Extract the [x, y] coordinate from the center of the cell holding the provided text.  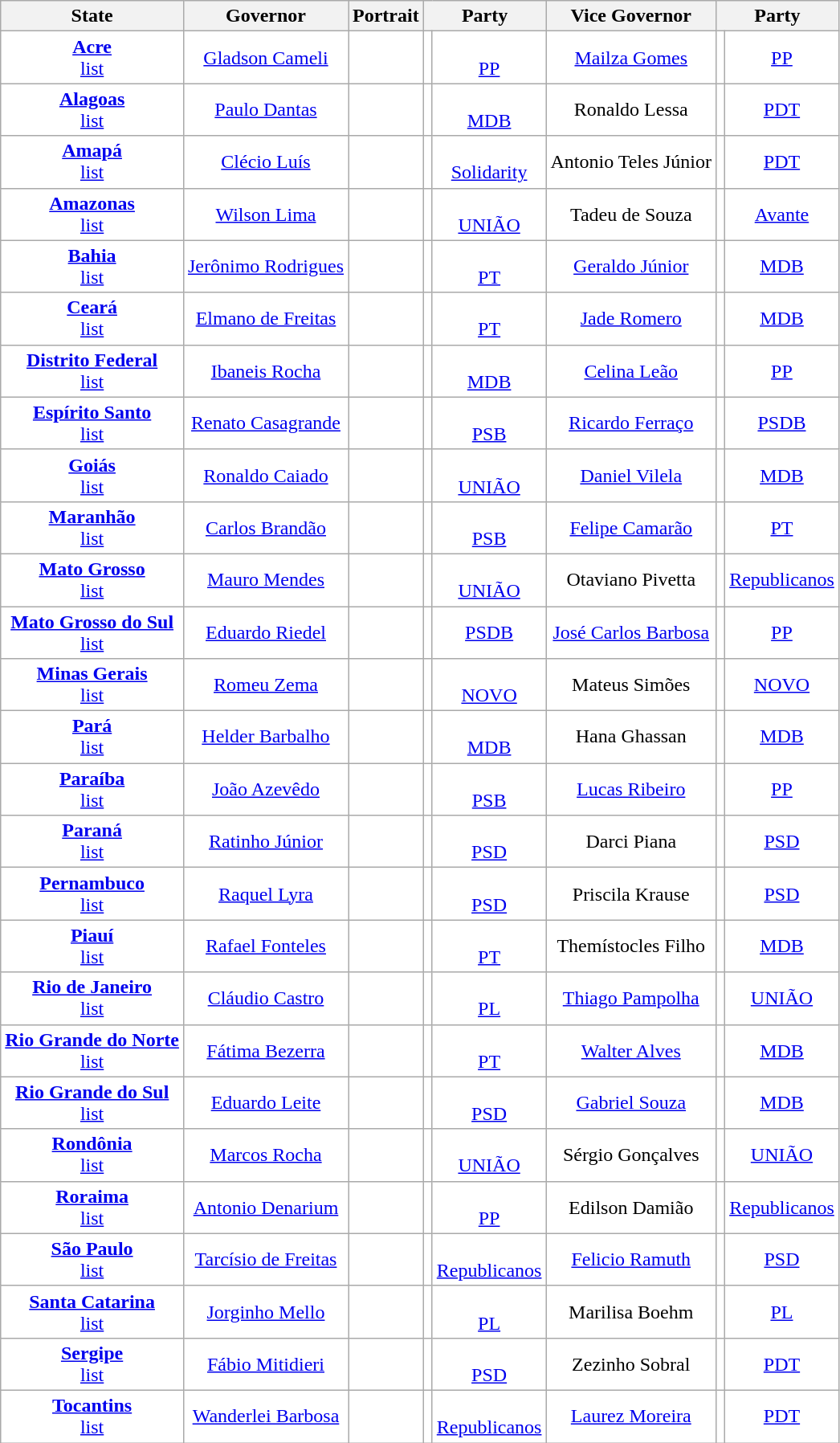
Walter Alves [631, 1051]
Avante [782, 214]
Priscila Krause [631, 893]
Paulo Dantas [265, 109]
Distrito Federal list [92, 371]
Rio Grande do Norte list [92, 1051]
Themístocles Filho [631, 946]
José Carlos Barbosa [631, 632]
Vice Governor [631, 16]
Paraná list [92, 842]
Edilson Damião [631, 1207]
Geraldo Júnior [631, 267]
Elmano de Freitas [265, 318]
Mateus Simões [631, 685]
Wilson Lima [265, 214]
Tarcísio de Freitas [265, 1260]
Carlos Brandão [265, 527]
Solidarity [489, 162]
Sérgio Gonçalves [631, 1155]
Wanderlei Barbosa [265, 1416]
São Paulo list [92, 1260]
Ceará list [92, 318]
João Azevêdo [265, 789]
Romeu Zema [265, 685]
Jorginho Mello [265, 1311]
Marilisa Boehm [631, 1311]
Otaviano Pivetta [631, 580]
Daniel Vilela [631, 476]
Gladson Cameli [265, 58]
Clécio Luís [265, 162]
Minas Gerais list [92, 685]
Lucas Ribeiro [631, 789]
Rondônia list [92, 1155]
Ronaldo Caiado [265, 476]
Alagoas list [92, 109]
State [92, 16]
Governor [265, 16]
Pernambuco list [92, 893]
Raquel Lyra [265, 893]
Marcos Rocha [265, 1155]
Ibaneis Rocha [265, 371]
Antonio Denarium [265, 1207]
Celina Leão [631, 371]
Roraima list [92, 1207]
Felipe Camarão [631, 527]
Felicio Ramuth [631, 1260]
Maranhão list [92, 527]
Zezinho Sobral [631, 1364]
Paraíba list [92, 789]
Tocantins list [92, 1416]
Thiago Pampolha [631, 998]
Amazonas list [92, 214]
Cláudio Castro [265, 998]
Jade Romero [631, 318]
Mailza Gomes [631, 58]
Hana Ghassan [631, 738]
Laurez Moreira [631, 1416]
Antonio Teles Júnior [631, 162]
Mauro Mendes [265, 580]
Jerônimo Rodrigues [265, 267]
Amapá list [92, 162]
Renato Casagrande [265, 423]
Mato Grosso do Sul list [92, 632]
Fábio Mitidieri [265, 1364]
Eduardo Leite [265, 1102]
Ratinho Júnior [265, 842]
Pará list [92, 738]
Ricardo Ferraço [631, 423]
Ronaldo Lessa [631, 109]
Portrait [386, 16]
Helder Barbalho [265, 738]
Fátima Bezerra [265, 1051]
Bahia list [92, 267]
Acre list [92, 58]
Sergipe list [92, 1364]
Rafael Fonteles [265, 946]
Piauí list [92, 946]
Gabriel Souza [631, 1102]
Tadeu de Souza [631, 214]
Espírito Santo list [92, 423]
Rio Grande do Sul list [92, 1102]
Mato Grosso list [92, 580]
Goiás list [92, 476]
Darci Piana [631, 842]
Eduardo Riedel [265, 632]
Santa Catarina list [92, 1311]
Rio de Janeiro list [92, 998]
